Extract the (X, Y) coordinate from the center of the cell holding the provided text.  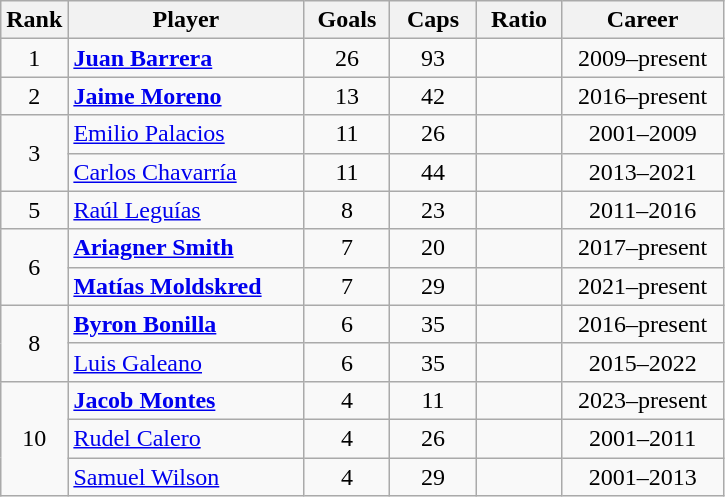
Juan Barrera (186, 58)
2 (34, 96)
Jacob Montes (186, 400)
2001–2009 (642, 134)
Luis Galeano (186, 362)
Player (186, 20)
2023–present (642, 400)
1 (34, 58)
20 (433, 248)
2001–2013 (642, 477)
93 (433, 58)
Rudel Calero (186, 438)
Matías Moldskred (186, 286)
42 (433, 96)
2009–present (642, 58)
44 (433, 172)
Ariagner Smith (186, 248)
2011–2016 (642, 210)
Rank (34, 20)
10 (34, 438)
2021–present (642, 286)
13 (347, 96)
Samuel Wilson (186, 477)
2001–2011 (642, 438)
Carlos Chavarría (186, 172)
2017–present (642, 248)
2013–2021 (642, 172)
Goals (347, 20)
Jaime Moreno (186, 96)
Raúl Leguías (186, 210)
Career (642, 20)
Caps (433, 20)
23 (433, 210)
3 (34, 153)
Ratio (519, 20)
Emilio Palacios (186, 134)
Byron Bonilla (186, 324)
2015–2022 (642, 362)
5 (34, 210)
